From the cell containing the given text, extract its center point as (x, y) coordinate. 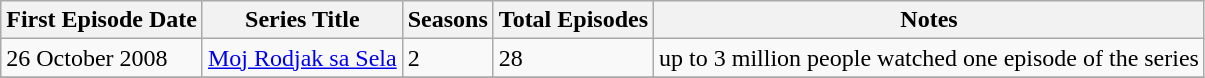
up to 3 million people watched one episode of the series (930, 58)
28 (573, 58)
Total Episodes (573, 20)
Series Title (302, 20)
26 October 2008 (102, 58)
Notes (930, 20)
2 (448, 58)
Seasons (448, 20)
First Episode Date (102, 20)
Moj Rodjak sa Sela (302, 58)
